Provide the (X, Y) coordinate of the cell's center where the given text is located.  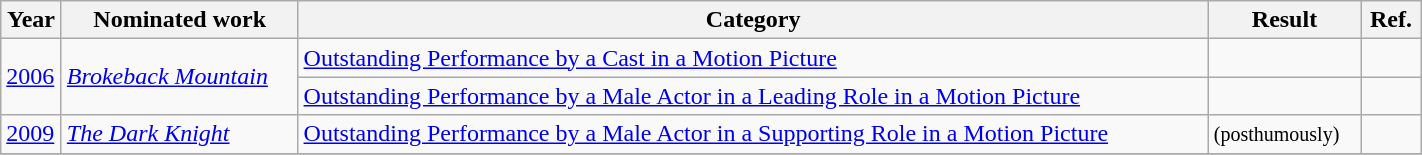
Outstanding Performance by a Cast in a Motion Picture (753, 58)
2006 (32, 77)
Outstanding Performance by a Male Actor in a Supporting Role in a Motion Picture (753, 134)
Year (32, 20)
(posthumously) (1284, 134)
The Dark Knight (180, 134)
2009 (32, 134)
Outstanding Performance by a Male Actor in a Leading Role in a Motion Picture (753, 96)
Category (753, 20)
Ref. (1392, 20)
Brokeback Mountain (180, 77)
Nominated work (180, 20)
Result (1284, 20)
